Output the [X, Y] coordinate of the center of the cell containing the given text.  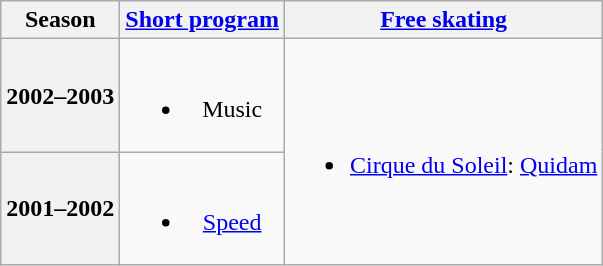
2001–2002 [60, 208]
2002–2003 [60, 96]
Short program [202, 20]
Season [60, 20]
Cirque du Soleil: Quidam [443, 152]
Music [202, 96]
Free skating [443, 20]
Speed [202, 208]
